Search for the cell housing the specified text and yield its (x, y) center coordinate. 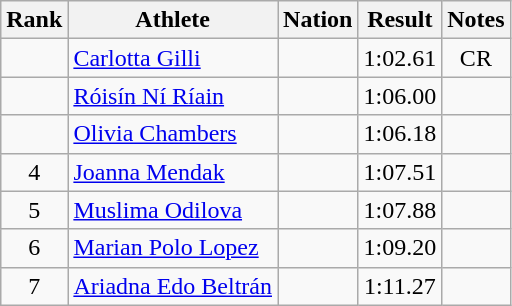
7 (34, 286)
1:07.51 (400, 172)
6 (34, 248)
Rank (34, 20)
5 (34, 210)
Ariadna Edo Beltrán (173, 286)
CR (476, 58)
Nation (318, 20)
Athlete (173, 20)
1:11.27 (400, 286)
Marian Polo Lopez (173, 248)
Carlotta Gilli (173, 58)
Joanna Mendak (173, 172)
1:06.00 (400, 96)
1:02.61 (400, 58)
1:07.88 (400, 210)
4 (34, 172)
Notes (476, 20)
Róisín Ní Ríain (173, 96)
Olivia Chambers (173, 134)
1:09.20 (400, 248)
1:06.18 (400, 134)
Result (400, 20)
Muslima Odilova (173, 210)
